Output the (x, y) coordinate of the center of the cell containing the given text.  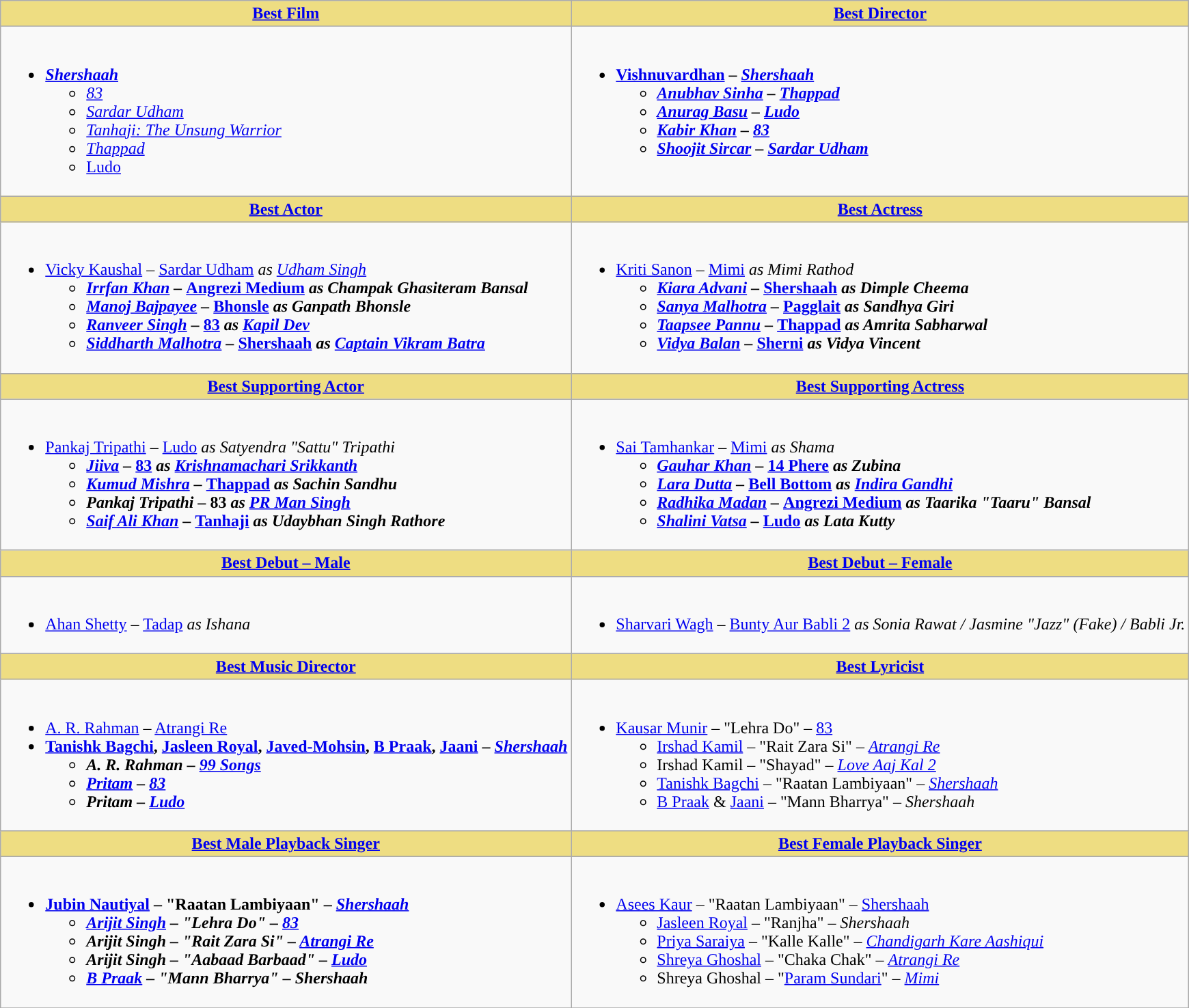
Best Actress (880, 209)
Best Supporting Actor (286, 386)
Best Female Playback Singer (880, 843)
A. R. Rahman – Atrangi ReTanishk Bagchi, Jasleen Royal, Javed-Mohsin, B Praak, Jaani – Shershaah A. R. Rahman – 99 SongsPritam – 83Pritam – Ludo (286, 754)
Best Male Playback Singer (286, 843)
Best Actor (286, 209)
Sharvari Wagh – Bunty Aur Babli 2 as Sonia Rawat / Jasmine "Jazz" (Fake) / Babli Jr. (880, 615)
Best Debut – Male (286, 563)
Best Music Director (286, 666)
Ahan Shetty – Tadap as Ishana (286, 615)
Best Film (286, 14)
Vishnuvardhan – ShershaahAnubhav Sinha – ThappadAnurag Basu – LudoKabir Khan – 83Shoojit Sircar – Sardar Udham (880, 111)
Shershaah83Sardar UdhamTanhaji: The Unsung WarriorThappadLudo (286, 111)
Best Supporting Actress (880, 386)
Best Director (880, 14)
Best Lyricist (880, 666)
Best Debut – Female (880, 563)
